Find where the given text appears and provide that cell's center as (x, y) coordinate. 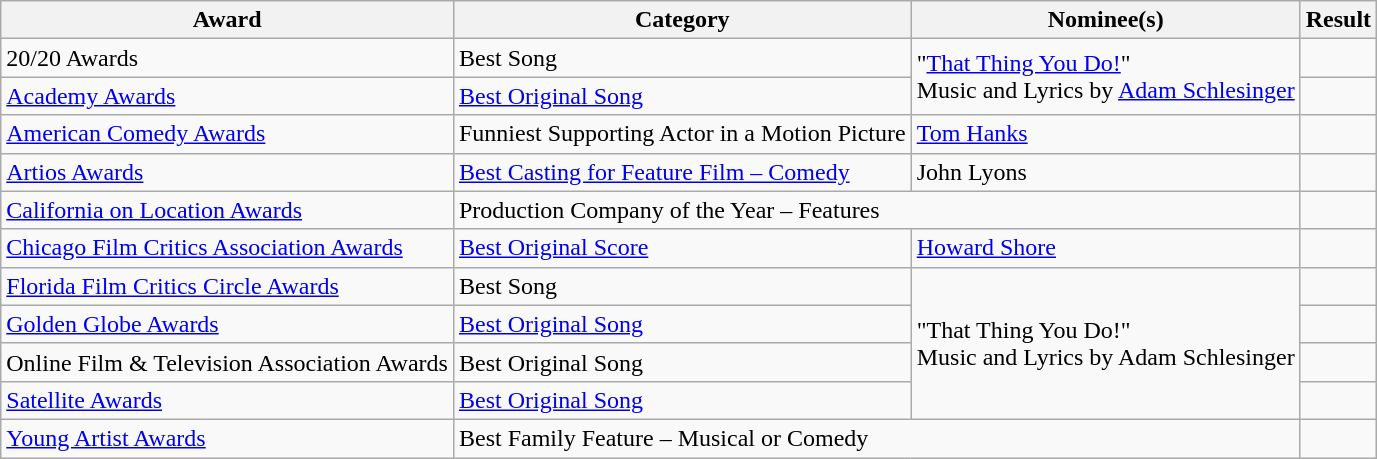
Category (682, 20)
20/20 Awards (228, 58)
Award (228, 20)
Result (1338, 20)
Academy Awards (228, 96)
Golden Globe Awards (228, 324)
Online Film & Television Association Awards (228, 362)
Production Company of the Year – Features (876, 210)
Tom Hanks (1106, 134)
Funniest Supporting Actor in a Motion Picture (682, 134)
Artios Awards (228, 172)
Best Casting for Feature Film – Comedy (682, 172)
Nominee(s) (1106, 20)
Young Artist Awards (228, 438)
Chicago Film Critics Association Awards (228, 248)
Best Family Feature – Musical or Comedy (876, 438)
American Comedy Awards (228, 134)
Howard Shore (1106, 248)
Best Original Score (682, 248)
California on Location Awards (228, 210)
Florida Film Critics Circle Awards (228, 286)
John Lyons (1106, 172)
Satellite Awards (228, 400)
